Return the (x, y) coordinate for the center point of the cell that contains the specified text.  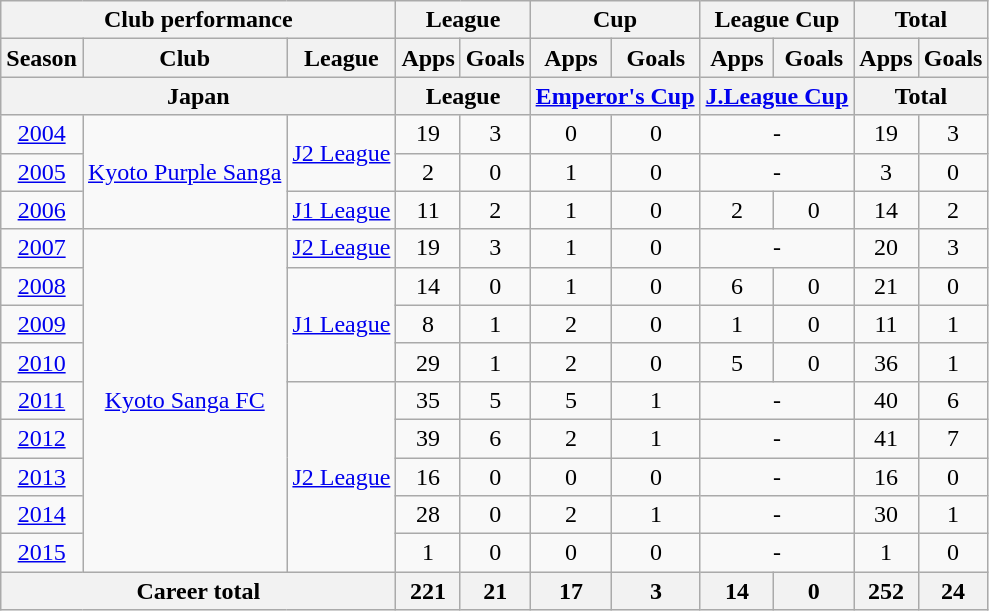
36 (886, 362)
2014 (42, 515)
Career total (198, 591)
35 (428, 400)
2006 (42, 210)
2013 (42, 477)
17 (571, 591)
Kyoto Purple Sanga (184, 172)
Cup (615, 20)
2004 (42, 134)
252 (886, 591)
8 (428, 324)
28 (428, 515)
20 (886, 248)
2007 (42, 248)
2005 (42, 172)
40 (886, 400)
24 (953, 591)
Kyoto Sanga FC (184, 400)
Japan (198, 96)
Season (42, 58)
7 (953, 438)
2015 (42, 553)
2008 (42, 286)
2011 (42, 400)
39 (428, 438)
Club (184, 58)
30 (886, 515)
2012 (42, 438)
221 (428, 591)
41 (886, 438)
League Cup (777, 20)
29 (428, 362)
2010 (42, 362)
2009 (42, 324)
Emperor's Cup (615, 96)
Club performance (198, 20)
J.League Cup (777, 96)
